Search for the cell housing the specified text and yield its [x, y] center coordinate. 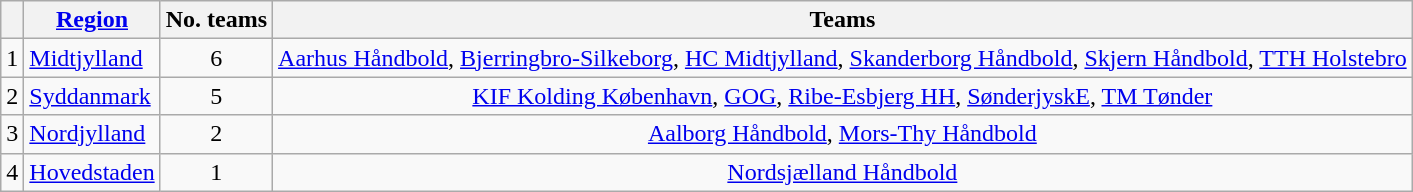
6 [216, 58]
Aalborg Håndbold, Mors-Thy Håndbold [843, 134]
Aarhus Håndbold, Bjerringbro-Silkeborg, HC Midtjylland, Skanderborg Håndbold, Skjern Håndbold, TTH Holstebro [843, 58]
Teams [843, 20]
Nordjylland [92, 134]
KIF Kolding København, GOG, Ribe-Esbjerg HH, SønderjyskE, TM Tønder [843, 96]
Syddanmark [92, 96]
5 [216, 96]
No. teams [216, 20]
Hovedstaden [92, 172]
Region [92, 20]
4 [12, 172]
Midtjylland [92, 58]
Nordsjælland Håndbold [843, 172]
3 [12, 134]
